Scan for the cell matching the given text and deliver its (X, Y) coordinate at center. 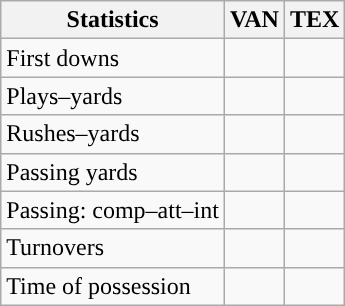
First downs (113, 58)
Turnovers (113, 248)
Plays–yards (113, 96)
Rushes–yards (113, 134)
Passing yards (113, 172)
Time of possession (113, 286)
TEX (314, 20)
Statistics (113, 20)
Passing: comp–att–int (113, 210)
VAN (254, 20)
